Return the (X, Y) coordinate for the center point of the cell that contains the specified text.  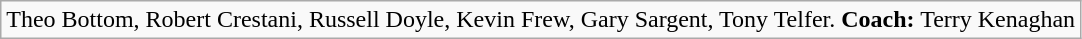
Theo Bottom, Robert Crestani, Russell Doyle, Kevin Frew, Gary Sargent, Tony Telfer. Coach: Terry Kenaghan (541, 20)
